Detect which cell encompasses the target text, then output its (X, Y) center coordinate. 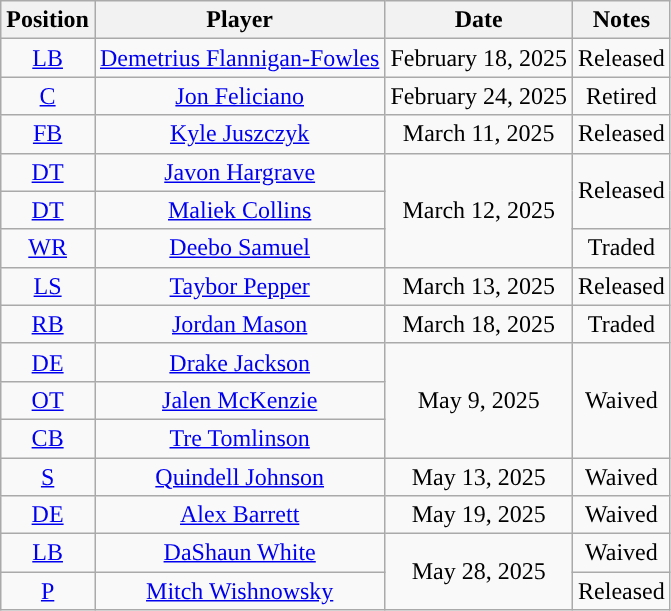
Quindell Johnson (239, 477)
Jon Feliciano (239, 96)
Demetrius Flannigan-Fowles (239, 58)
March 12, 2025 (479, 210)
Taybor Pepper (239, 286)
Drake Jackson (239, 362)
FB (48, 134)
Jordan Mason (239, 324)
Javon Hargrave (239, 172)
Alex Barrett (239, 515)
Position (48, 20)
RB (48, 324)
February 18, 2025 (479, 58)
May 13, 2025 (479, 477)
Date (479, 20)
P (48, 591)
Notes (622, 20)
May 9, 2025 (479, 400)
S (48, 477)
OT (48, 400)
Retired (622, 96)
March 18, 2025 (479, 324)
March 13, 2025 (479, 286)
Mitch Wishnowsky (239, 591)
Player (239, 20)
CB (48, 438)
Kyle Juszczyk (239, 134)
Tre Tomlinson (239, 438)
February 24, 2025 (479, 96)
March 11, 2025 (479, 134)
Jalen McKenzie (239, 400)
WR (48, 248)
May 19, 2025 (479, 515)
Deebo Samuel (239, 248)
DaShaun White (239, 553)
C (48, 96)
Maliek Collins (239, 210)
LS (48, 286)
May 28, 2025 (479, 572)
